Determine the [x, y] coordinate at the center of the cell enclosing the given text.  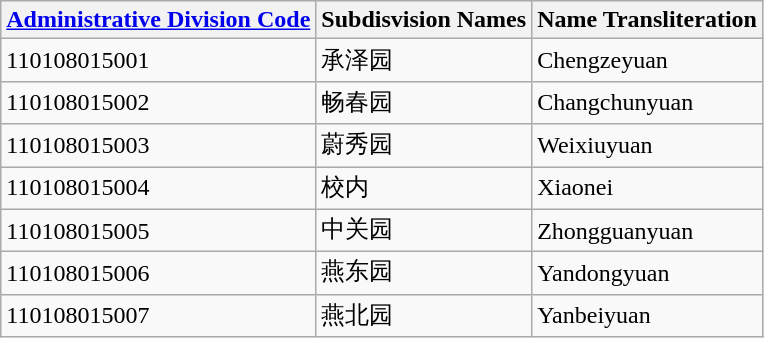
110108015002 [158, 102]
Weixiuyuan [648, 146]
承泽园 [424, 60]
Administrative Division Code [158, 20]
燕东园 [424, 274]
Yanbeiyuan [648, 316]
中关园 [424, 230]
110108015004 [158, 188]
Changchunyuan [648, 102]
Chengzeyuan [648, 60]
Subdisvision Names [424, 20]
Name Transliteration [648, 20]
110108015003 [158, 146]
110108015001 [158, 60]
Xiaonei [648, 188]
燕北园 [424, 316]
Yandongyuan [648, 274]
110108015007 [158, 316]
畅春园 [424, 102]
110108015006 [158, 274]
110108015005 [158, 230]
蔚秀园 [424, 146]
校内 [424, 188]
Zhongguanyuan [648, 230]
